Provide the (X, Y) coordinate of the cell's center where the given text is located.  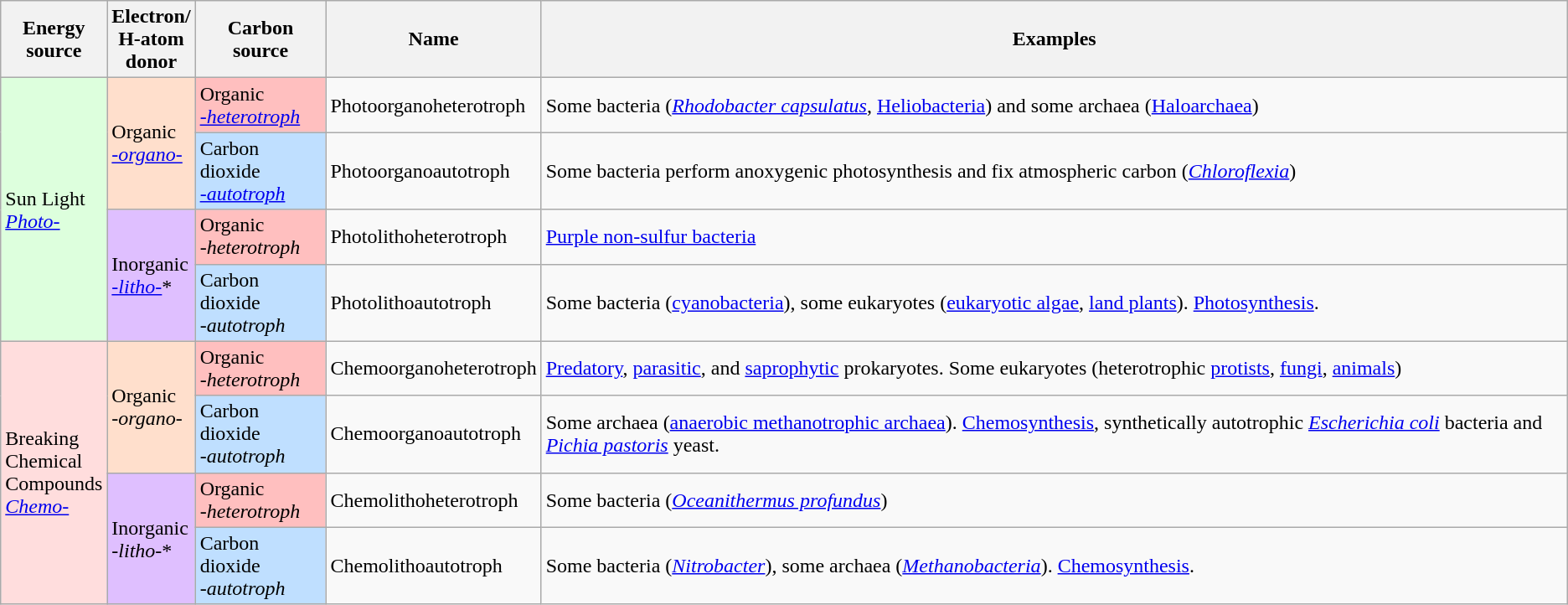
Breaking Chemical CompoundsChemo- (54, 473)
Some bacteria (Rhodobacter capsulatus, Heliobacteria) and some archaea (Haloarchaea) (1054, 106)
Sun LightPhoto- (54, 209)
Purple non-sulfur bacteria (1054, 236)
Some bacteria (cyanobacteria), some eukaryotes (eukaryotic algae, land plants). Photosynthesis. (1054, 302)
Some archaea (anaerobic methanotrophic archaea). Chemosynthesis, synthetically autotrophic Escherichia coli bacteria and Pichia pastoris yeast. (1054, 434)
Energysource (54, 39)
Photoorganoheterotroph (434, 106)
Some bacteria (Oceanithermus profundus) (1054, 499)
Some bacteria perform anoxygenic photosynthesis and fix atmospheric carbon (Chloroflexia) (1054, 171)
Chemolithoautotroph (434, 566)
Examples (1054, 39)
Some bacteria (Nitrobacter), some archaea (Methanobacteria). Chemosynthesis. (1054, 566)
Photolithoautotroph (434, 302)
Carbon source (260, 39)
Chemoorganoautotroph (434, 434)
Chemolithoheterotroph (434, 499)
Name (434, 39)
Chemoorganoheterotroph (434, 369)
Predatory, parasitic, and saprophytic prokaryotes. Some eukaryotes (heterotrophic protists, fungi, animals) (1054, 369)
Electron/H-atomdonor (151, 39)
Photolithoheterotroph (434, 236)
Photoorganoautotroph (434, 171)
